Identify which cell holds the provided text, then report its [x, y] central coordinate. 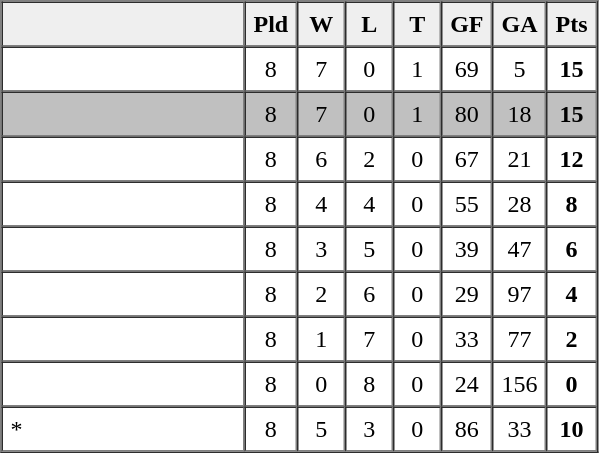
L [369, 24]
86 [466, 428]
* [124, 428]
29 [466, 294]
T [417, 24]
55 [466, 204]
80 [466, 114]
21 [520, 158]
GF [466, 24]
47 [520, 248]
77 [520, 338]
10 [572, 428]
97 [520, 294]
24 [466, 384]
Pld [270, 24]
18 [520, 114]
39 [466, 248]
67 [466, 158]
W [321, 24]
156 [520, 384]
69 [466, 68]
12 [572, 158]
28 [520, 204]
Pts [572, 24]
GA [520, 24]
